Scan for the cell matching the given text and deliver its (x, y) coordinate at center. 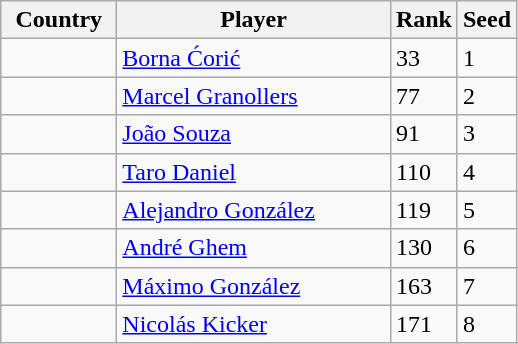
163 (424, 286)
2 (486, 96)
4 (486, 172)
119 (424, 210)
Taro Daniel (254, 172)
Máximo González (254, 286)
Borna Ćorić (254, 58)
7 (486, 286)
Player (254, 20)
João Souza (254, 134)
6 (486, 248)
Rank (424, 20)
8 (486, 324)
Alejandro González (254, 210)
Nicolás Kicker (254, 324)
Country (59, 20)
5 (486, 210)
130 (424, 248)
77 (424, 96)
3 (486, 134)
André Ghem (254, 248)
Marcel Granollers (254, 96)
33 (424, 58)
171 (424, 324)
91 (424, 134)
1 (486, 58)
Seed (486, 20)
110 (424, 172)
